Pinpoint the cell where the given text exists, returning its [X, Y] midpoint coordinate. 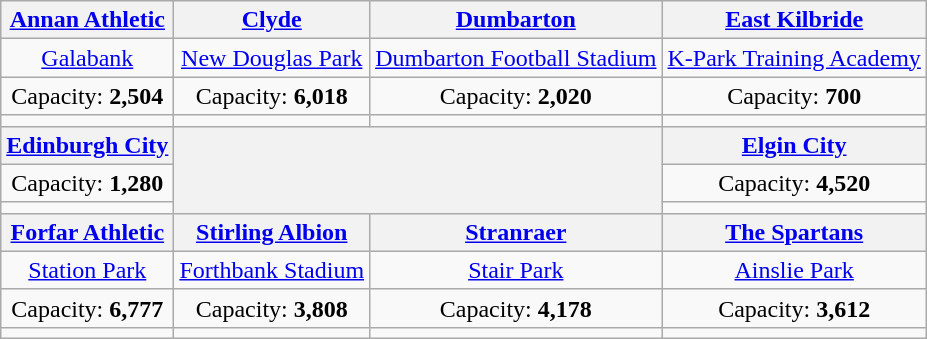
Elgin City [794, 145]
Stair Park [516, 270]
Stirling Albion [272, 232]
East Kilbride [794, 20]
New Douglas Park [272, 58]
Station Park [88, 270]
Ainslie Park [794, 270]
Capacity: 2,504 [88, 96]
The Spartans [794, 232]
Stranraer [516, 232]
Forthbank Stadium [272, 270]
Dumbarton [516, 20]
Capacity: 700 [794, 96]
Capacity: 1,280 [88, 183]
Capacity: 2,020 [516, 96]
Edinburgh City [88, 145]
Capacity: 6,777 [88, 308]
Clyde [272, 20]
Dumbarton Football Stadium [516, 58]
Galabank [88, 58]
Capacity: 3,612 [794, 308]
Forfar Athletic [88, 232]
K-Park Training Academy [794, 58]
Annan Athletic [88, 20]
Capacity: 4,178 [516, 308]
Capacity: 3,808 [272, 308]
Capacity: 6,018 [272, 96]
Capacity: 4,520 [794, 183]
